Detect which cell encompasses the target text, then output its (x, y) center coordinate. 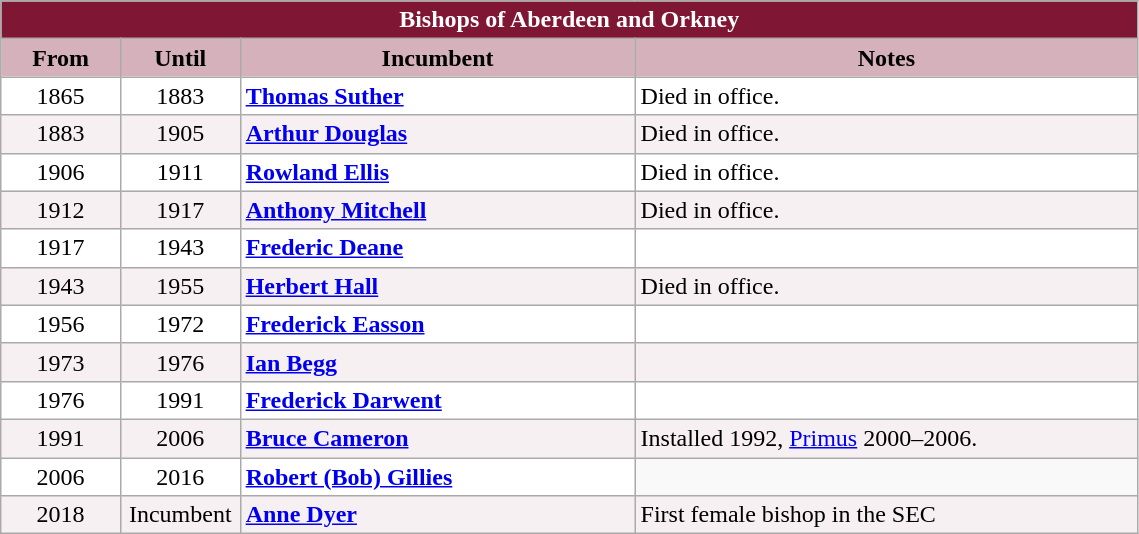
Arthur Douglas (438, 134)
2016 (180, 477)
1912 (61, 210)
Rowland Ellis (438, 172)
From (61, 58)
Until (180, 58)
2018 (61, 515)
Bruce Cameron (438, 438)
1972 (180, 324)
1911 (180, 172)
1956 (61, 324)
Anne Dyer (438, 515)
Notes (886, 58)
Frederic Deane (438, 248)
1905 (180, 134)
1955 (180, 286)
Thomas Suther (438, 96)
Bishops of Aberdeen and Orkney (570, 20)
Robert (Bob) Gillies (438, 477)
Ian Begg (438, 362)
Installed 1992, Primus 2000–2006. (886, 438)
1973 (61, 362)
Herbert Hall (438, 286)
Frederick Easson (438, 324)
1906 (61, 172)
Anthony Mitchell (438, 210)
1865 (61, 96)
Frederick Darwent (438, 400)
First female bishop in the SEC (886, 515)
